Return the (X, Y) coordinate for the center point of the cell that contains the specified text.  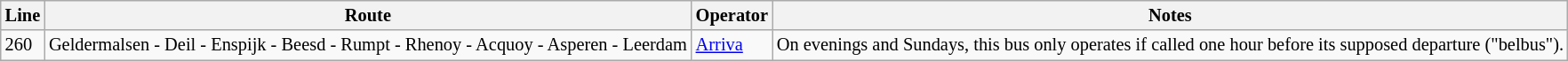
Operator (732, 15)
Notes (1170, 15)
On evenings and Sundays, this bus only operates if called one hour before its supposed departure ("belbus"). (1170, 45)
260 (23, 45)
Line (23, 15)
Route (368, 15)
Geldermalsen - Deil - Enspijk - Beesd - Rumpt - Rhenoy - Acquoy - Asperen - Leerdam (368, 45)
Arriva (732, 45)
